Capture the cell that displays the provided text and extract its [X, Y] central coordinate. 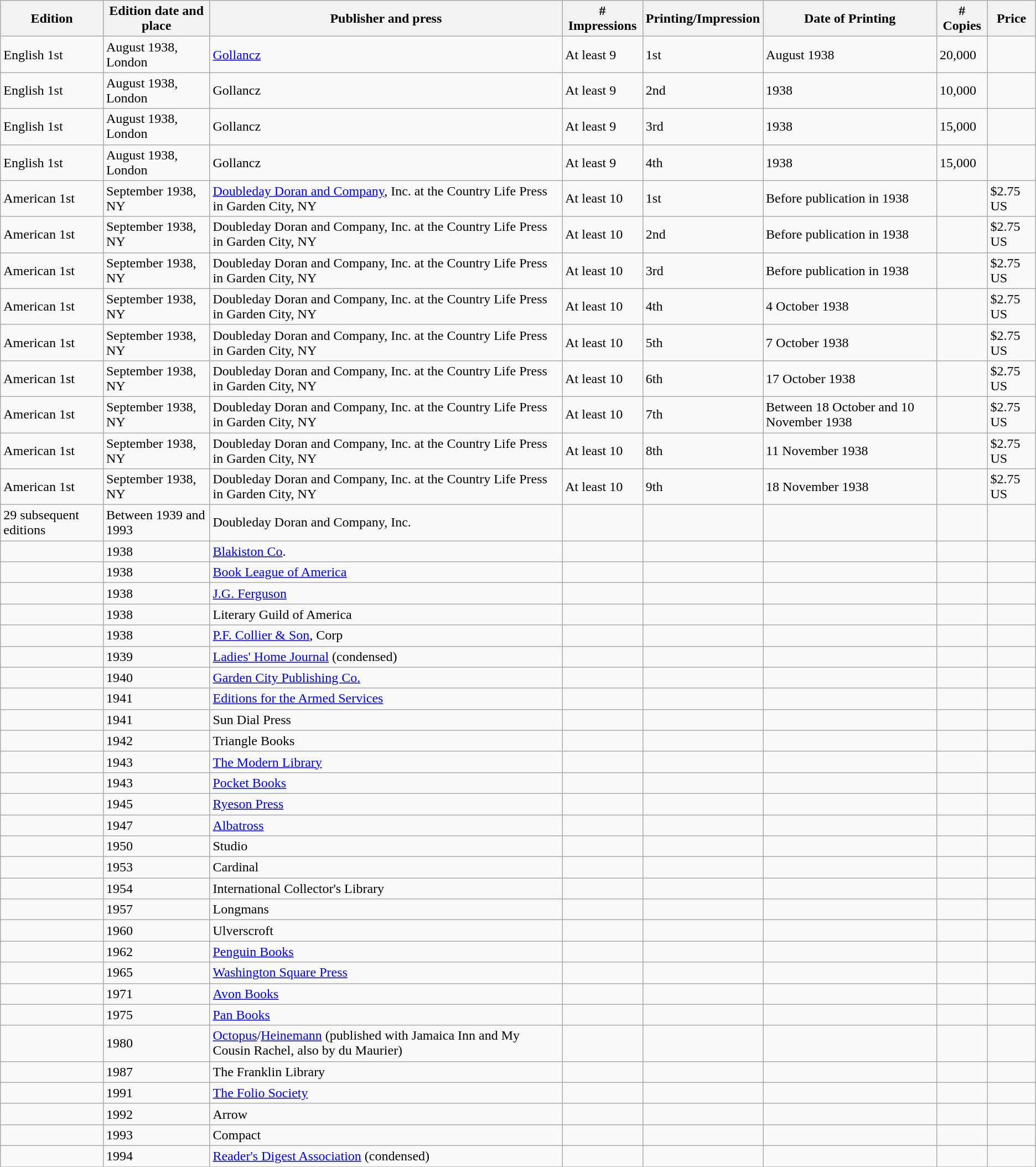
1939 [156, 657]
1940 [156, 678]
P.F. Collier & Son, Corp [386, 636]
5th [703, 342]
Printing/Impression [703, 19]
1992 [156, 1114]
1942 [156, 741]
The Folio Society [386, 1093]
Cardinal [386, 867]
18 November 1938 [850, 487]
Pan Books [386, 1015]
The Modern Library [386, 762]
August 1938 [850, 54]
Pocket Books [386, 783]
7 October 1938 [850, 342]
Triangle Books [386, 741]
Publisher and press [386, 19]
Arrow [386, 1114]
1947 [156, 825]
Studio [386, 846]
Edition date and place [156, 19]
Ulverscroft [386, 931]
Between 18 October and 10 November 1938 [850, 414]
International Collector's Library [386, 889]
1945 [156, 804]
Edition [52, 19]
1971 [156, 994]
Blakiston Co. [386, 551]
Longmans [386, 910]
# Copies [962, 19]
11 November 1938 [850, 451]
7th [703, 414]
1993 [156, 1135]
17 October 1938 [850, 379]
1965 [156, 973]
1962 [156, 952]
Sun Dial Press [386, 720]
Avon Books [386, 994]
Garden City Publishing Co. [386, 678]
1953 [156, 867]
Date of Printing [850, 19]
Octopus/Heinemann (published with Jamaica Inn and My Cousin Rachel, also by du Maurier) [386, 1043]
# Impressions [603, 19]
10,000 [962, 91]
Ladies' Home Journal (condensed) [386, 657]
1987 [156, 1072]
1960 [156, 931]
9th [703, 487]
8th [703, 451]
1994 [156, 1156]
Doubleday Doran and Company, Inc. [386, 523]
6th [703, 379]
Ryeson Press [386, 804]
29 subsequent editions [52, 523]
1957 [156, 910]
1954 [156, 889]
20,000 [962, 54]
1975 [156, 1015]
Literary Guild of America [386, 615]
Book League of America [386, 572]
Editions for the Armed Services [386, 699]
Compact [386, 1135]
Between 1939 and 1993 [156, 523]
The Franklin Library [386, 1072]
Penguin Books [386, 952]
1950 [156, 846]
J.G. Ferguson [386, 593]
Washington Square Press [386, 973]
4 October 1938 [850, 307]
Albatross [386, 825]
Price [1012, 19]
1980 [156, 1043]
1991 [156, 1093]
Reader's Digest Association (condensed) [386, 1156]
